Detect which cell encompasses the target text, then output its [X, Y] center coordinate. 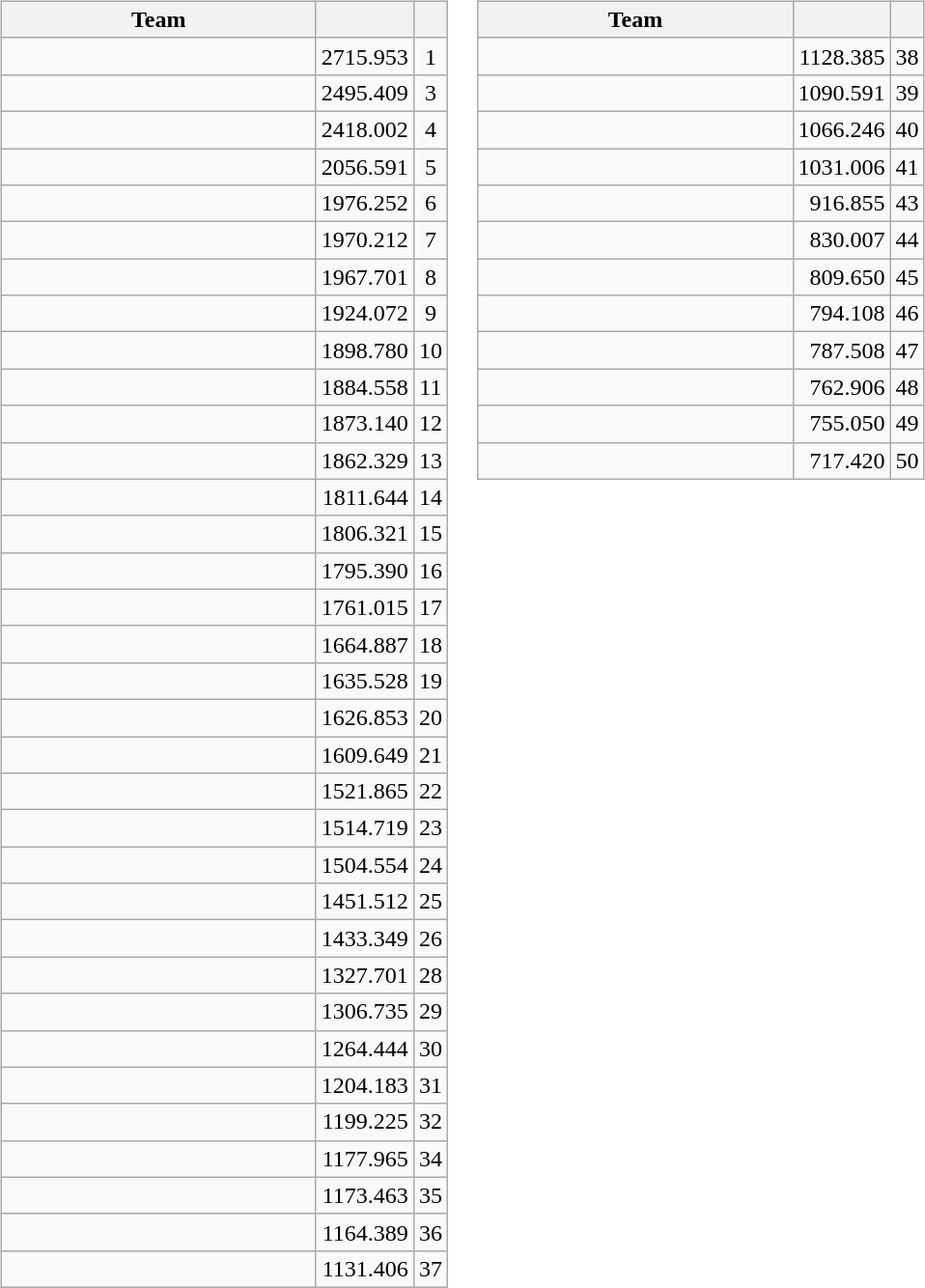
1521.865 [365, 792]
1177.965 [365, 1159]
1128.385 [842, 56]
1066.246 [842, 129]
787.508 [842, 350]
1976.252 [365, 204]
1090.591 [842, 93]
19 [431, 681]
8 [431, 277]
1626.853 [365, 717]
46 [908, 314]
1898.780 [365, 350]
21 [431, 754]
1327.701 [365, 975]
2418.002 [365, 129]
1635.528 [365, 681]
40 [908, 129]
717.420 [842, 461]
35 [431, 1195]
7 [431, 240]
18 [431, 644]
1811.644 [365, 497]
22 [431, 792]
755.050 [842, 424]
5 [431, 167]
1924.072 [365, 314]
39 [908, 93]
11 [431, 387]
1970.212 [365, 240]
1504.554 [365, 865]
1967.701 [365, 277]
31 [431, 1085]
36 [431, 1232]
1204.183 [365, 1085]
16 [431, 571]
15 [431, 534]
1433.349 [365, 938]
48 [908, 387]
1884.558 [365, 387]
24 [431, 865]
1609.649 [365, 754]
50 [908, 461]
30 [431, 1049]
1795.390 [365, 571]
1031.006 [842, 167]
4 [431, 129]
43 [908, 204]
1514.719 [365, 828]
762.906 [842, 387]
1131.406 [365, 1269]
25 [431, 902]
38 [908, 56]
37 [431, 1269]
1862.329 [365, 461]
3 [431, 93]
47 [908, 350]
41 [908, 167]
1 [431, 56]
6 [431, 204]
20 [431, 717]
1451.512 [365, 902]
794.108 [842, 314]
1199.225 [365, 1122]
26 [431, 938]
1806.321 [365, 534]
1873.140 [365, 424]
1306.735 [365, 1012]
2495.409 [365, 93]
1664.887 [365, 644]
45 [908, 277]
29 [431, 1012]
44 [908, 240]
830.007 [842, 240]
1164.389 [365, 1232]
13 [431, 461]
1173.463 [365, 1195]
28 [431, 975]
34 [431, 1159]
17 [431, 607]
2715.953 [365, 56]
809.650 [842, 277]
32 [431, 1122]
49 [908, 424]
10 [431, 350]
1264.444 [365, 1049]
1761.015 [365, 607]
9 [431, 314]
14 [431, 497]
2056.591 [365, 167]
916.855 [842, 204]
23 [431, 828]
12 [431, 424]
